Find where the given text appears and provide that cell's center as [X, Y] coordinate. 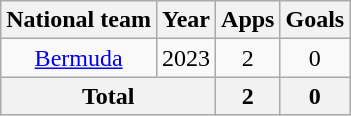
Bermuda [79, 58]
Year [186, 20]
Total [108, 96]
Goals [315, 20]
Apps [248, 20]
National team [79, 20]
2023 [186, 58]
